Capture the cell that displays the provided text and extract its (X, Y) central coordinate. 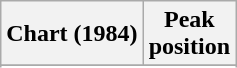
Chart (1984) (72, 34)
Peakposition (189, 34)
